Scan for the cell matching the given text and deliver its (X, Y) coordinate at center. 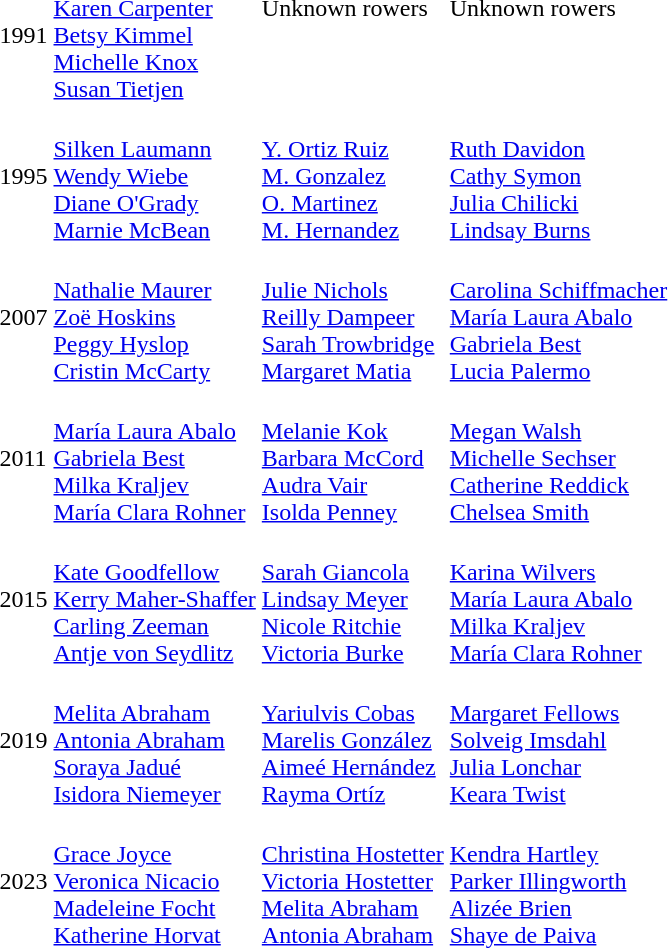
Sarah GiancolaLindsay MeyerNicole RitchieVictoria Burke (352, 599)
Silken LaumannWendy WiebeDiane O'GradyMarnie McBean (154, 176)
Julie NicholsReilly DampeerSarah TrowbridgeMargaret Matia (352, 317)
Megan Walsh Michelle Sechser Catherine Reddick Chelsea Smith (558, 458)
Yariulvis CobasMarelis GonzálezAimeé HernándezRayma Ortíz (352, 740)
Karina WilversMaría Laura AbaloMilka KraljevMaría Clara Rohner (558, 599)
Melita AbrahamAntonia AbrahamSoraya JaduéIsidora Niemeyer (154, 740)
Melanie Kok Barbara McCord Audra Vair Isolda Penney (352, 458)
Kate GoodfellowKerry Maher-ShafferCarling ZeemanAntje von Seydlitz (154, 599)
María Laura Abalo Gabriela Best Milka Kraljev María Clara Rohner (154, 458)
Margaret FellowsSolveig ImsdahlJulia LoncharKeara Twist (558, 740)
Y. Ortiz RuizM. GonzalezO. MartinezM. Hernandez (352, 176)
Carolina SchiffmacherMaría Laura AbaloGabriela BestLucia Palermo (558, 317)
Nathalie MaurerZoë HoskinsPeggy HyslopCristin McCarty (154, 317)
Ruth Davidon Cathy Symon Julia Chilicki Lindsay Burns (558, 176)
